Return the [X, Y] coordinate for the center point of the cell that contains the specified text.  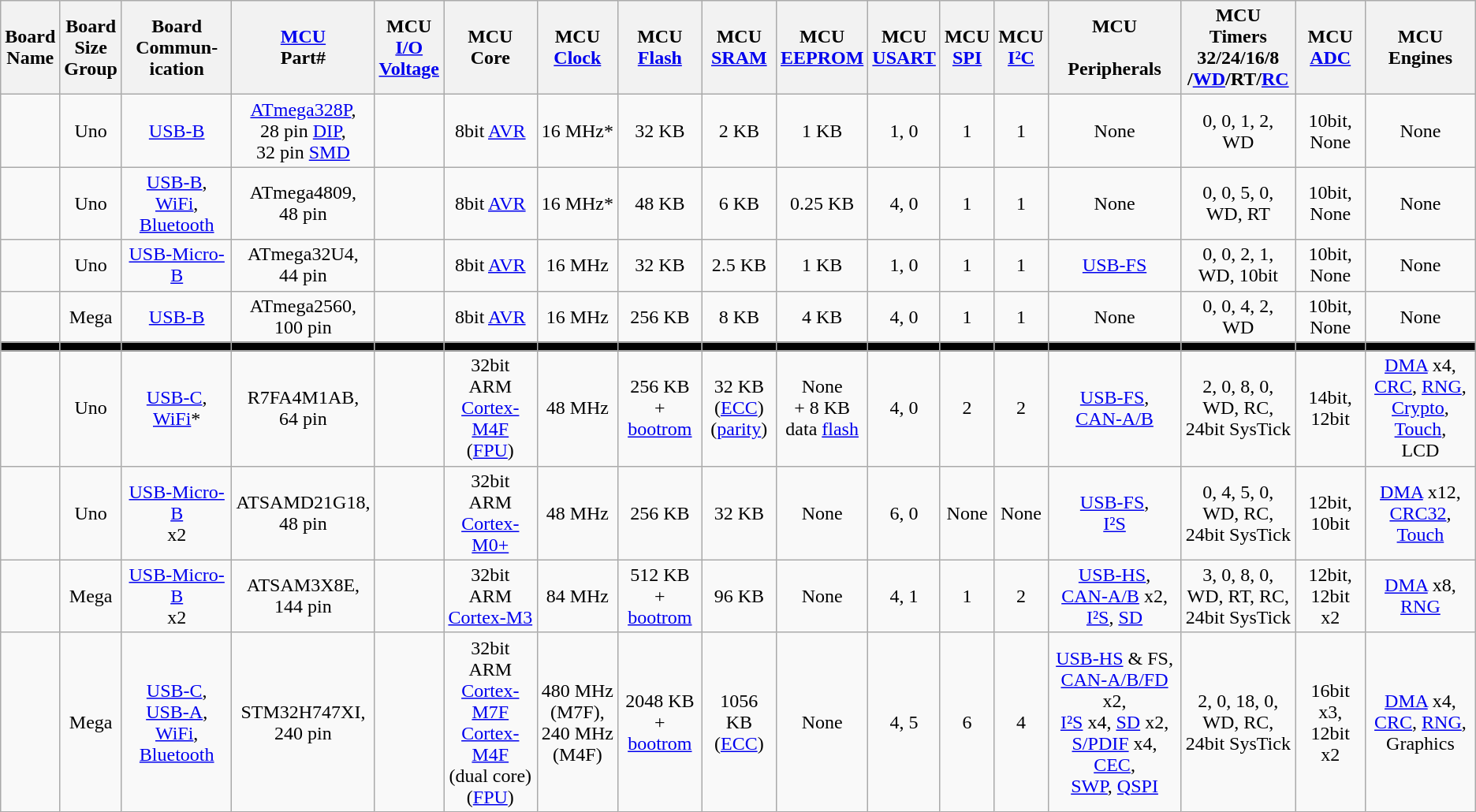
USB-HS,CAN-A/B x2,I²S, SD [1115, 596]
STM32H747XI,240 pin [303, 722]
4 [1021, 722]
84 MHz [577, 596]
MCUADC [1331, 47]
USB-FS,I²S [1115, 512]
MCUUSART [904, 47]
4, 1 [904, 596]
32bit ARMCortex-M4F(FPU) [490, 408]
8 KB [739, 317]
48 KB [661, 203]
MCUI/OVoltage [409, 47]
MCUI²C [1021, 47]
MCUFlash [661, 47]
32bit ARMCortex-M3 [490, 596]
12bit,10bit [1331, 512]
0, 0, 1, 2,WD [1238, 131]
16bit x3,12bit x2 [1331, 722]
USB-Micro-B [177, 265]
0, 0, 2, 1,WD, 10bit [1238, 265]
0, 0, 5, 0,WD, RT [1238, 203]
MCUEEPROM [822, 47]
USB-C,USB-A,WiFi,Bluetooth [177, 722]
ATmega2560,100 pin [303, 317]
USB-FS [1115, 265]
MCUSPI [967, 47]
ATmega4809,48 pin [303, 203]
12bit,12bit x2 [1331, 596]
6 [967, 722]
USB-FS,CAN-A/B [1115, 408]
MCUEngines [1421, 47]
BoardSizeGroup [91, 47]
DMA x12,CRC32, Touch [1421, 512]
ATmega328P,28 pin DIP,32 pin SMD [303, 131]
4, 5 [904, 722]
32 KB(ECC)(parity) [739, 408]
USB-HS & FS,CAN-A/B/FD x2,I²S x4, SD x2,S/PDIF x4, CEC,SWP, QSPI [1115, 722]
3, 0, 8, 0,WD, RT, RC,24bit SysTick [1238, 596]
MCUSRAM [739, 47]
ATSAMD21G18,48 pin [303, 512]
BoardCommun-ication [177, 47]
MCU Timers32/24/16/8/WD/RT/RC [1238, 47]
DMA x4,CRC, RNG,Graphics [1421, 722]
None+ 8 KBdata flash [822, 408]
BoardName [30, 47]
14bit,12bit [1331, 408]
0.25 KB [822, 203]
480 MHz(M7F),240 MHz(M4F) [577, 722]
ATmega32U4,44 pin [303, 265]
MCUCore [490, 47]
0, 0, 4, 2,WD [1238, 317]
6, 0 [904, 512]
256 KB+ bootrom [661, 408]
2, 0, 8, 0,WD, RC,24bit SysTick [1238, 408]
R7FA4M1AB,64 pin [303, 408]
DMA x4,CRC, RNG,Crypto, Touch,LCD [1421, 408]
32bit ARMCortex-M7FCortex-M4F(dual core)(FPU) [490, 722]
MCUPeripherals [1115, 47]
2048 KB+ bootrom [661, 722]
0, 4, 5, 0,WD, RC,24bit SysTick [1238, 512]
32bit ARMCortex-M0+ [490, 512]
96 KB [739, 596]
1056 KB(ECC) [739, 722]
6 KB [739, 203]
DMA x8,RNG [1421, 596]
ATSAM3X8E,144 pin [303, 596]
4 KB [822, 317]
USB-C,WiFi* [177, 408]
2.5 KB [739, 265]
MCUClock [577, 47]
2 KB [739, 131]
2, 0, 18, 0,WD, RC,24bit SysTick [1238, 722]
512 KB+ bootrom [661, 596]
USB-B,WiFi,Bluetooth [177, 203]
MCUPart# [303, 47]
